Provide the (x, y) coordinate of the cell's center where the given text is located.  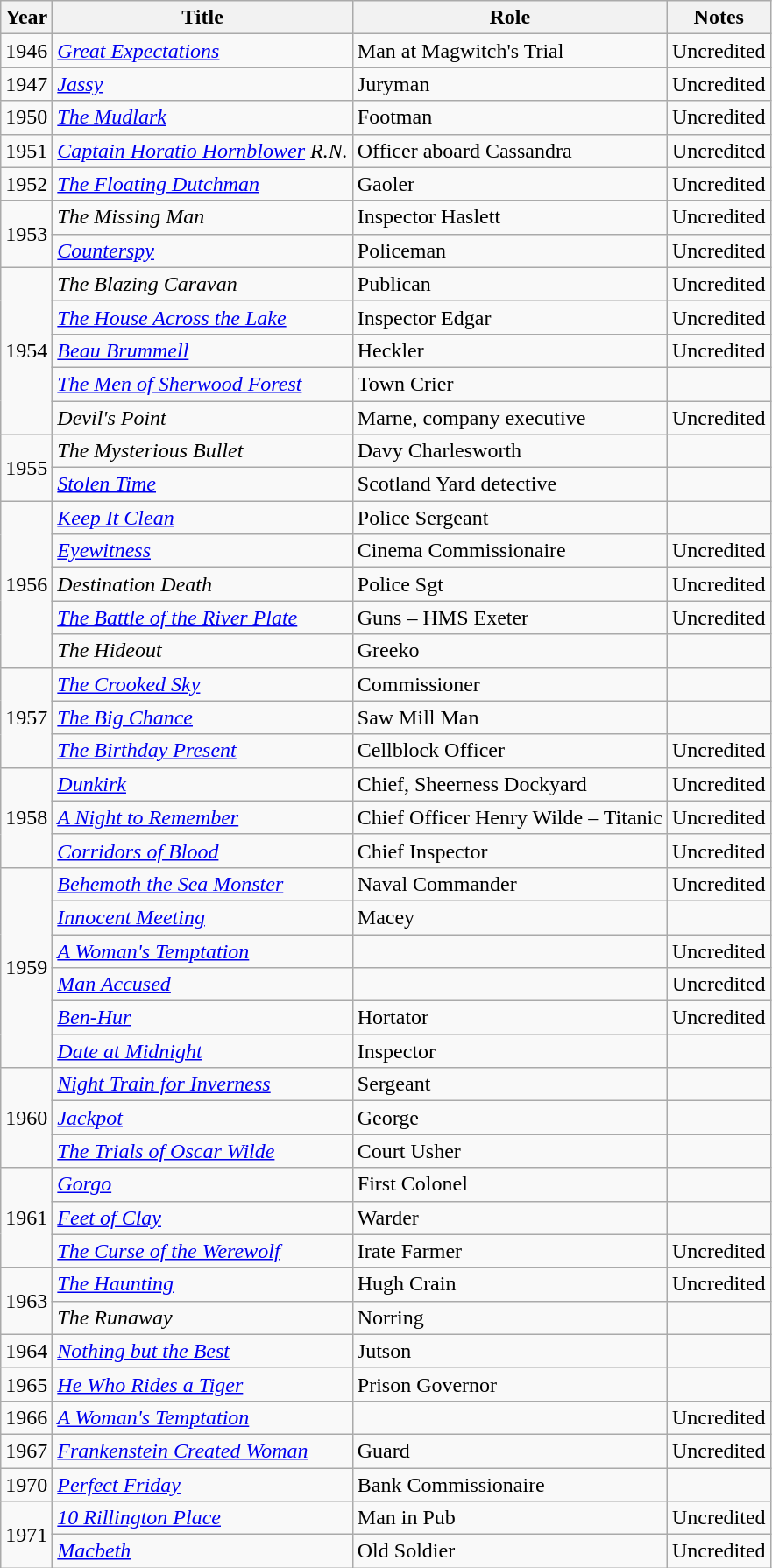
1951 (26, 151)
The Runaway (202, 1317)
A Night to Remember (202, 817)
Irate Farmer (510, 1251)
Officer aboard Cassandra (510, 151)
Great Expectations (202, 51)
Police Sergeant (510, 518)
Publican (510, 284)
Inspector (510, 1051)
Year (26, 18)
Warder (510, 1218)
1947 (26, 84)
He Who Rides a Tiger (202, 1384)
Old Soldier (510, 1551)
The Battle of the River Plate (202, 618)
Scotland Yard detective (510, 484)
Jutson (510, 1351)
Commissioner (510, 684)
The Men of Sherwood Forest (202, 384)
1950 (26, 117)
Man at Magwitch's Trial (510, 51)
1957 (26, 717)
1966 (26, 1417)
1954 (26, 350)
Juryman (510, 84)
Captain Horatio Hornblower R.N. (202, 151)
Title (202, 18)
Davy Charlesworth (510, 451)
Chief Officer Henry Wilde – Titanic (510, 817)
Jackpot (202, 1118)
First Colonel (510, 1184)
1971 (26, 1535)
Gorgo (202, 1184)
Chief, Sheerness Dockyard (510, 784)
Guns – HMS Exeter (510, 618)
Prison Governor (510, 1384)
1960 (26, 1118)
Norring (510, 1317)
Gaoler (510, 184)
Greeko (510, 651)
Feet of Clay (202, 1218)
Dunkirk (202, 784)
1956 (26, 584)
10 Rillington Place (202, 1518)
1964 (26, 1351)
Cinema Commissionaire (510, 551)
Cellblock Officer (510, 751)
Man Accused (202, 985)
Chief Inspector (510, 851)
Jassy (202, 84)
The Floating Dutchman (202, 184)
1959 (26, 967)
Policeman (510, 251)
Footman (510, 117)
The Curse of the Werewolf (202, 1251)
Court Usher (510, 1151)
1958 (26, 817)
Hortator (510, 1018)
The Crooked Sky (202, 684)
Notes (719, 18)
Guard (510, 1451)
Police Sgt (510, 584)
Man in Pub (510, 1518)
Heckler (510, 350)
1967 (26, 1451)
1955 (26, 468)
Counterspy (202, 251)
Night Train for Inverness (202, 1084)
Marne, company executive (510, 418)
Role (510, 18)
Inspector Haslett (510, 217)
Town Crier (510, 384)
Eyewitness (202, 551)
The Haunting (202, 1284)
Devil's Point (202, 418)
The Missing Man (202, 217)
1961 (26, 1218)
The Mudlark (202, 117)
The Big Chance (202, 717)
1952 (26, 184)
George (510, 1118)
Perfect Friday (202, 1485)
Destination Death (202, 584)
Hugh Crain (510, 1284)
The Mysterious Bullet (202, 451)
1965 (26, 1384)
The Trials of Oscar Wilde (202, 1151)
Ben-Hur (202, 1018)
Corridors of Blood (202, 851)
The Hideout (202, 651)
1946 (26, 51)
Bank Commissionaire (510, 1485)
Date at Midnight (202, 1051)
Innocent Meeting (202, 917)
Macbeth (202, 1551)
Nothing but the Best (202, 1351)
1953 (26, 234)
Behemoth the Sea Monster (202, 884)
Saw Mill Man (510, 717)
Stolen Time (202, 484)
Frankenstein Created Woman (202, 1451)
The Birthday Present (202, 751)
1970 (26, 1485)
The House Across the Lake (202, 317)
Naval Commander (510, 884)
Beau Brummell (202, 350)
Inspector Edgar (510, 317)
Macey (510, 917)
Sergeant (510, 1084)
The Blazing Caravan (202, 284)
1963 (26, 1301)
Keep It Clean (202, 518)
